Detect which cell encompasses the target text, then output its (X, Y) center coordinate. 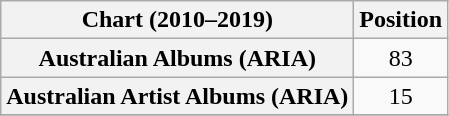
Australian Albums (ARIA) (178, 58)
83 (401, 58)
15 (401, 96)
Chart (2010–2019) (178, 20)
Australian Artist Albums (ARIA) (178, 96)
Position (401, 20)
